Find where the given text appears and provide that cell's center as [X, Y] coordinate. 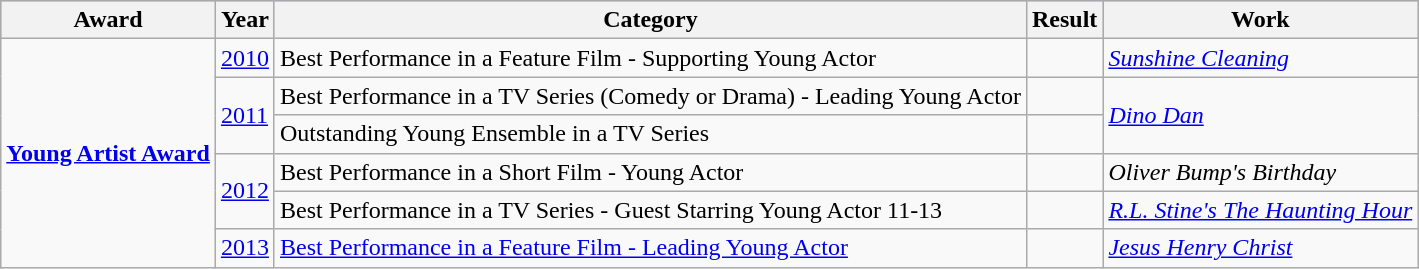
2013 [244, 248]
Outstanding Young Ensemble in a TV Series [650, 134]
Jesus Henry Christ [1260, 248]
Result [1064, 20]
Best Performance in a Feature Film - Supporting Young Actor [650, 58]
Best Performance in a TV Series (Comedy or Drama) - Leading Young Actor [650, 96]
Best Performance in a Feature Film - Leading Young Actor [650, 248]
Dino Dan [1260, 115]
Work [1260, 20]
Award [108, 20]
R.L. Stine's The Haunting Hour [1260, 210]
Young Artist Award [108, 153]
2010 [244, 58]
Sunshine Cleaning [1260, 58]
Best Performance in a TV Series - Guest Starring Young Actor 11-13 [650, 210]
2011 [244, 115]
Year [244, 20]
2012 [244, 191]
Category [650, 20]
Oliver Bump's Birthday [1260, 172]
Best Performance in a Short Film - Young Actor [650, 172]
